Return [x, y] of the center of cell containing provided text 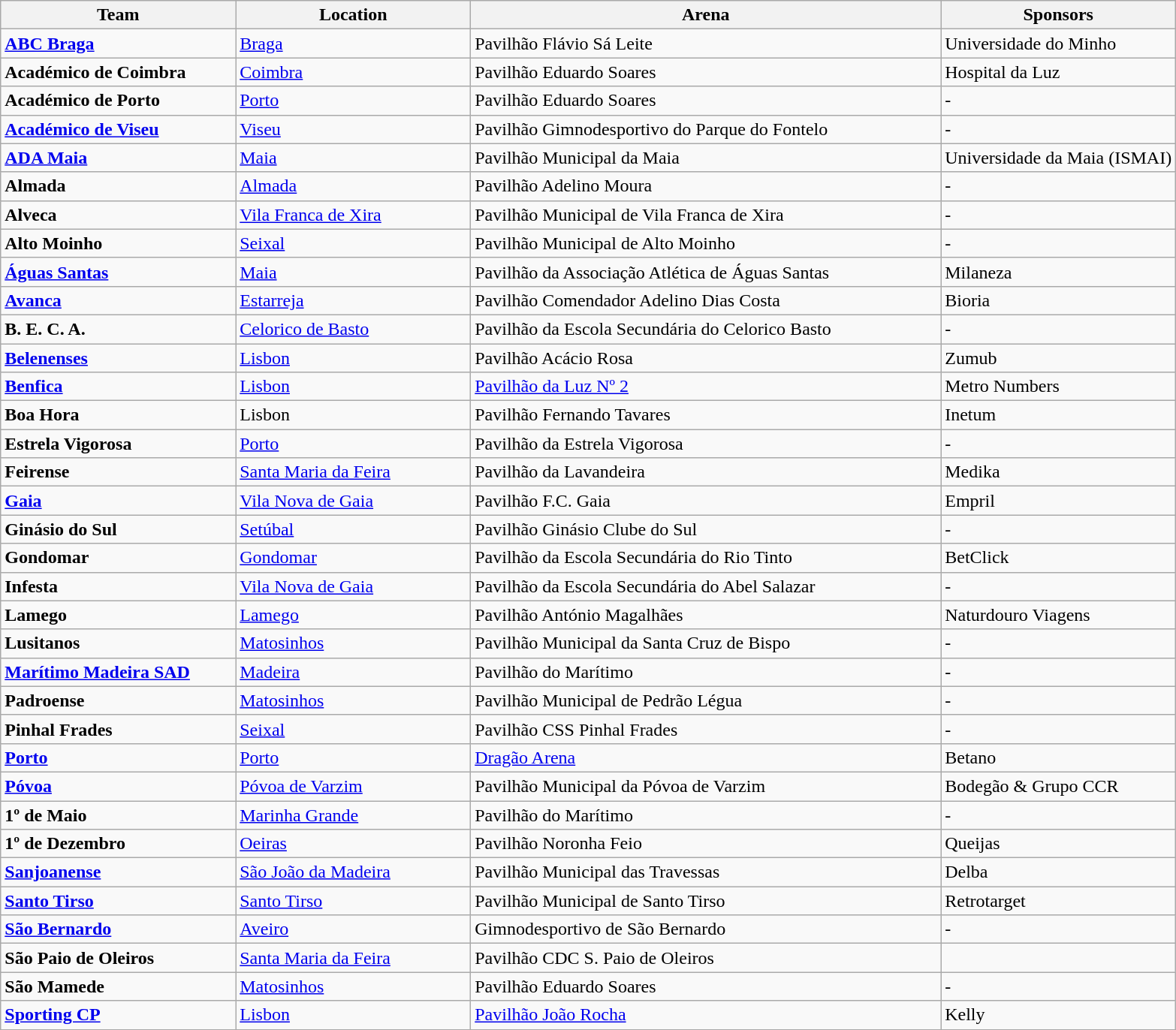
São Paio de Oleiros [119, 958]
Pavilhão António Magalhães [706, 615]
Coimbra [353, 72]
Pavilhão Municipal das Travessas [706, 872]
Pavilhão da Escola Secundária do Celorico Basto [706, 329]
Alto Moinho [119, 243]
Pavilhão Municipal da Santa Cruz de Bispo [706, 643]
Celorico de Basto [353, 329]
Pavilhão da Associação Atlética de Águas Santas [706, 272]
Pavilhão Flávio Sá Leite [706, 44]
Sponsors [1059, 15]
Bodegão & Grupo CCR [1059, 786]
Pavilhão Acácio Rosa [706, 358]
Pavilhão Municipal de Santo Tirso [706, 901]
Aveiro [353, 929]
Pavilhão F.C. Gaia [706, 501]
Kelly [1059, 1015]
Pavilhão CSS Pinhal Frades [706, 729]
Naturdouro Viagens [1059, 615]
Medika [1059, 472]
Pavilhão Comendador Adelino Dias Costa [706, 300]
Lusitanos [119, 643]
Pavilhão Ginásio Clube do Sul [706, 529]
Pavilhão Fernando Tavares [706, 415]
Pavilhão da Luz Nº 2 [706, 387]
Alveca [119, 215]
Delba [1059, 872]
1º de Dezembro [119, 844]
Académico de Porto [119, 101]
Sanjoanense [119, 872]
Académico de Coimbra [119, 72]
Vila Franca de Xira [353, 215]
Benfica [119, 387]
Bioria [1059, 300]
Team [119, 15]
Marítimo Madeira SAD [119, 672]
Padroense [119, 700]
Hospital da Luz [1059, 72]
Pavilhão da Escola Secundária do Rio Tinto [706, 558]
Pavilhão CDC S. Paio de Oleiros [706, 958]
Setúbal [353, 529]
Pinhal Frades [119, 729]
Braga [353, 44]
1º de Maio [119, 815]
Pavilhão Gimnodesportivo do Parque do Fontelo [706, 129]
Gimnodesportivo de São Bernardo [706, 929]
Inetum [1059, 415]
Universidade do Minho [1059, 44]
Infesta [119, 586]
Pavilhão João Rocha [706, 1015]
Pavilhão Adelino Moura [706, 186]
Arena [706, 15]
Pavilhão da Estrela Vigorosa [706, 444]
Águas Santas [119, 272]
Pavilhão da Escola Secundária do Abel Salazar [706, 586]
São João da Madeira [353, 872]
Pavilhão Noronha Feio [706, 844]
Metro Numbers [1059, 387]
São Mamede [119, 986]
Estarreja [353, 300]
Queijas [1059, 844]
Pavilhão Municipal de Pedrão Légua [706, 700]
Boa Hora [119, 415]
Empril [1059, 501]
Ginásio do Sul [119, 529]
Póvoa [119, 786]
Madeira [353, 672]
Viseu [353, 129]
BetClick [1059, 558]
Póvoa de Varzim [353, 786]
Estrela Vigorosa [119, 444]
Betano [1059, 757]
Milaneza [1059, 272]
Universidade da Maia (ISMAI) [1059, 158]
Avanca [119, 300]
Retrotarget [1059, 901]
Location [353, 15]
Dragão Arena [706, 757]
Sporting CP [119, 1015]
Pavilhão Municipal de Alto Moinho [706, 243]
Pavilhão Municipal da Póvoa de Varzim [706, 786]
Gaia [119, 501]
São Bernardo [119, 929]
Oeiras [353, 844]
Feirense [119, 472]
Pavilhão Municipal de Vila Franca de Xira [706, 215]
Pavilhão Municipal da Maia [706, 158]
Académico de Viseu [119, 129]
Pavilhão da Lavandeira [706, 472]
ADA Maia [119, 158]
Belenenses [119, 358]
ABC Braga [119, 44]
Zumub [1059, 358]
B. E. C. A. [119, 329]
Marinha Grande [353, 815]
